Find where the given text appears and provide that cell's center as [X, Y] coordinate. 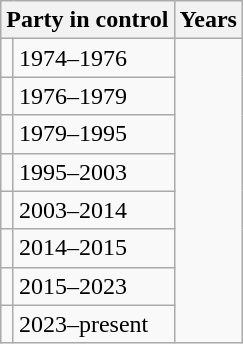
Party in control [88, 20]
2015–2023 [94, 286]
1995–2003 [94, 172]
2023–present [94, 324]
Years [208, 20]
2003–2014 [94, 210]
1979–1995 [94, 134]
2014–2015 [94, 248]
1974–1976 [94, 58]
1976–1979 [94, 96]
